Return the [x, y] coordinate for the center point of the cell that contains the specified text.  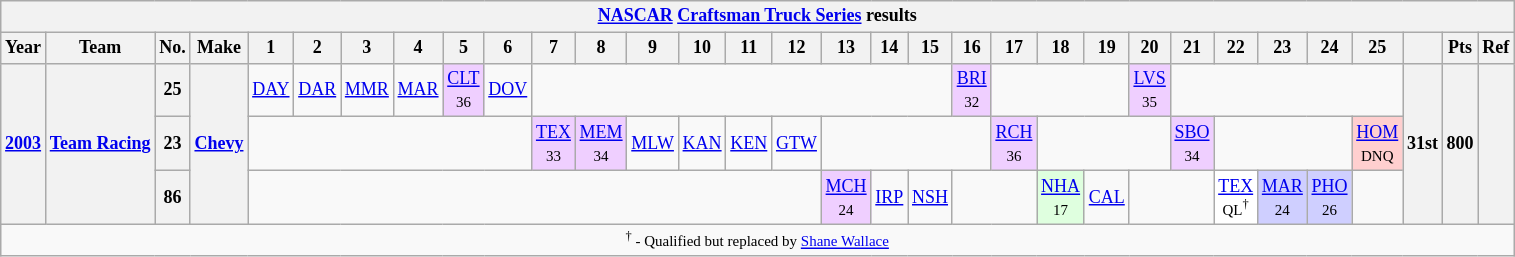
TEXQL† [1236, 197]
NSH [930, 197]
RCH36 [1014, 144]
800 [1460, 144]
NASCAR Craftsman Truck Series results [758, 16]
Chevy [219, 144]
11 [749, 48]
Year [24, 48]
KAN [702, 144]
6 [508, 48]
2003 [24, 144]
17 [1014, 48]
13 [846, 48]
DAR [318, 90]
19 [1106, 48]
MAR [418, 90]
Pts [1460, 48]
NHA17 [1061, 197]
No. [172, 48]
Ref [1496, 48]
CLT36 [464, 90]
CAL [1106, 197]
31st [1423, 144]
Team [100, 48]
21 [1192, 48]
2 [318, 48]
22 [1236, 48]
MMR [368, 90]
20 [1150, 48]
12 [797, 48]
4 [418, 48]
MCH24 [846, 197]
† - Qualified but replaced by Shane Wallace [758, 241]
HOMDNQ [1378, 144]
PHO26 [1330, 197]
TEX33 [554, 144]
9 [652, 48]
24 [1330, 48]
86 [172, 197]
14 [890, 48]
5 [464, 48]
7 [554, 48]
3 [368, 48]
MEM34 [601, 144]
16 [972, 48]
Make [219, 48]
1 [271, 48]
18 [1061, 48]
LVS35 [1150, 90]
DOV [508, 90]
MAR24 [1282, 197]
MLW [652, 144]
BRI32 [972, 90]
KEN [749, 144]
DAY [271, 90]
Team Racing [100, 144]
8 [601, 48]
IRP [890, 197]
GTW [797, 144]
SBO34 [1192, 144]
10 [702, 48]
15 [930, 48]
